Identify which cell holds the provided text, then report its (x, y) central coordinate. 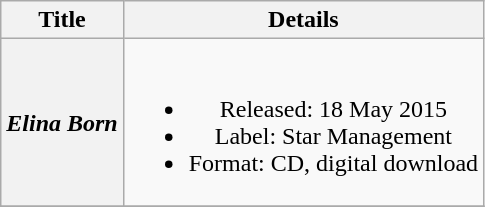
Elina Born (62, 122)
Released: 18 May 2015Label: Star ManagementFormat: CD, digital download (303, 122)
Details (303, 20)
Title (62, 20)
